Return [x, y] of the center of cell containing provided text 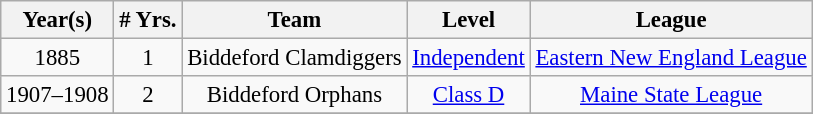
Biddeford Clamdiggers [294, 58]
Maine State League [671, 95]
1907–1908 [58, 95]
# Yrs. [148, 20]
Level [468, 20]
Eastern New England League [671, 58]
Class D [468, 95]
1885 [58, 58]
Year(s) [58, 20]
Independent [468, 58]
1 [148, 58]
Team [294, 20]
2 [148, 95]
Biddeford Orphans [294, 95]
League [671, 20]
